Find where the given text appears and provide that cell's center as [X, Y] coordinate. 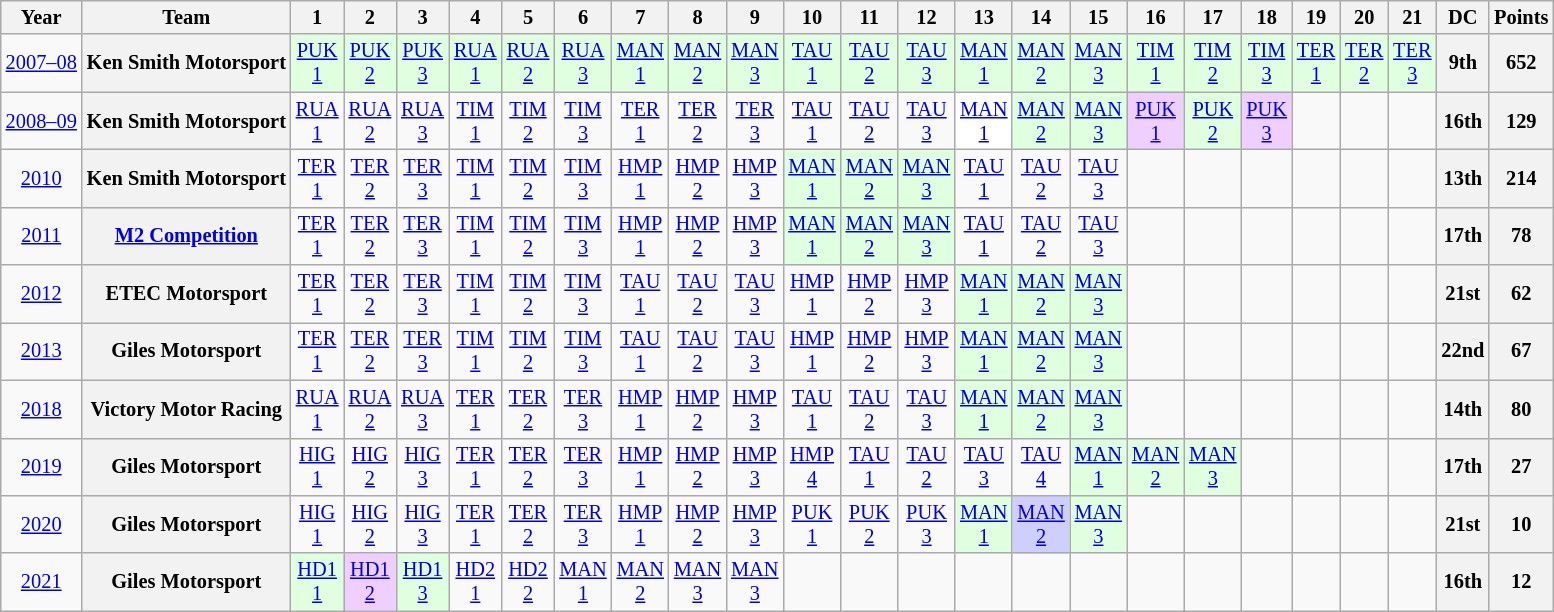
1 [318, 17]
27 [1521, 467]
2013 [42, 351]
HD11 [318, 582]
13th [1462, 178]
2007–08 [42, 63]
17 [1212, 17]
652 [1521, 63]
67 [1521, 351]
22nd [1462, 351]
HD22 [528, 582]
3 [422, 17]
2 [370, 17]
9 [754, 17]
19 [1316, 17]
7 [640, 17]
21 [1412, 17]
129 [1521, 121]
2010 [42, 178]
2018 [42, 409]
6 [582, 17]
62 [1521, 294]
HD13 [422, 582]
8 [698, 17]
Team [186, 17]
2021 [42, 582]
ETEC Motorsport [186, 294]
4 [476, 17]
Victory Motor Racing [186, 409]
2011 [42, 236]
78 [1521, 236]
20 [1364, 17]
DC [1462, 17]
TAU4 [1040, 467]
2020 [42, 524]
HD12 [370, 582]
13 [984, 17]
14 [1040, 17]
214 [1521, 178]
Year [42, 17]
80 [1521, 409]
5 [528, 17]
2019 [42, 467]
M2 Competition [186, 236]
14th [1462, 409]
2012 [42, 294]
HMP4 [812, 467]
9th [1462, 63]
18 [1266, 17]
11 [870, 17]
16 [1156, 17]
15 [1098, 17]
HD21 [476, 582]
Points [1521, 17]
2008–09 [42, 121]
